Determine the [X, Y] coordinate at the center of the cell enclosing the given text.  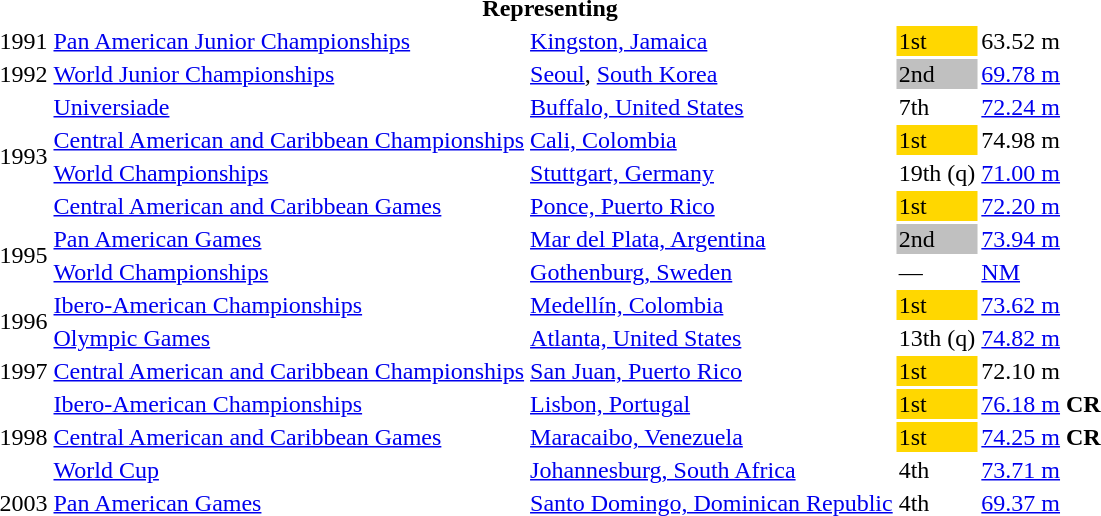
Ponce, Puerto Rico [712, 206]
Atlanta, United States [712, 338]
San Juan, Puerto Rico [712, 371]
— [937, 272]
Gothenburg, Sweden [712, 272]
Mar del Plata, Argentina [712, 239]
Cali, Colombia [712, 140]
7th [937, 107]
Buffalo, United States [712, 107]
Pan American Junior Championships [289, 41]
Pan American Games [289, 239]
Maracaibo, Venezuela [712, 437]
Stuttgart, Germany [712, 173]
Universiade [289, 107]
Lisbon, Portugal [712, 404]
Olympic Games [289, 338]
Medellín, Colombia [712, 305]
Kingston, Jamaica [712, 41]
13th (q) [937, 338]
19th (q) [937, 173]
World Junior Championships [289, 74]
4th [937, 470]
World Cup [289, 470]
Seoul, South Korea [712, 74]
Johannesburg, South Africa [712, 470]
